Search for the cell housing the specified text and yield its [x, y] center coordinate. 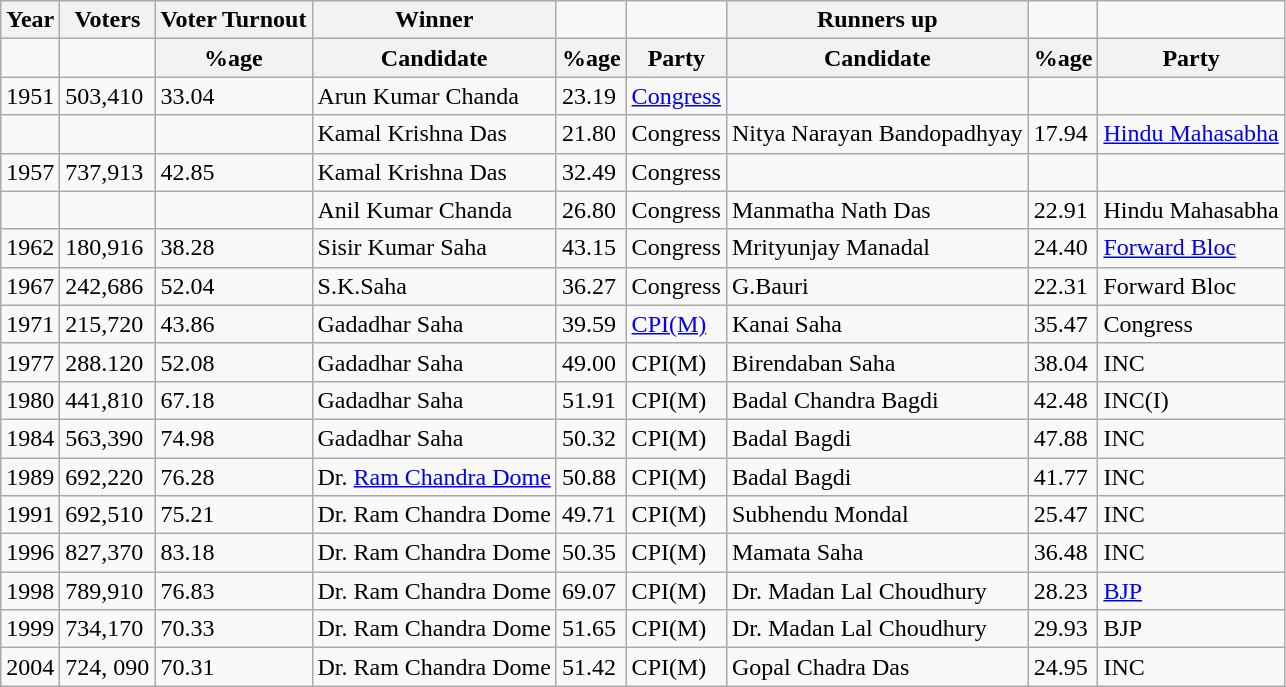
49.71 [591, 515]
1996 [30, 553]
1971 [30, 324]
43.86 [234, 324]
1984 [30, 438]
35.47 [1063, 324]
180,916 [108, 248]
288.120 [108, 362]
1977 [30, 362]
INC(I) [1191, 400]
24.40 [1063, 248]
52.08 [234, 362]
70.33 [234, 629]
26.80 [591, 210]
215,720 [108, 324]
G.Bauri [877, 286]
24.95 [1063, 667]
Subhendu Mondal [877, 515]
Gopal Chadra Das [877, 667]
50.32 [591, 438]
692,220 [108, 477]
Voters [108, 20]
43.15 [591, 248]
734,170 [108, 629]
1967 [30, 286]
827,370 [108, 553]
76.83 [234, 591]
692,510 [108, 515]
25.47 [1063, 515]
21.80 [591, 134]
39.59 [591, 324]
1962 [30, 248]
Year [30, 20]
Winner [434, 20]
Runners up [877, 20]
1998 [30, 591]
2004 [30, 667]
67.18 [234, 400]
74.98 [234, 438]
1991 [30, 515]
Birendaban Saha [877, 362]
503,410 [108, 96]
36.27 [591, 286]
36.48 [1063, 553]
41.77 [1063, 477]
724, 090 [108, 667]
17.94 [1063, 134]
563,390 [108, 438]
70.31 [234, 667]
42.48 [1063, 400]
1999 [30, 629]
1951 [30, 96]
75.21 [234, 515]
22.91 [1063, 210]
51.65 [591, 629]
S.K.Saha [434, 286]
49.00 [591, 362]
32.49 [591, 172]
Badal Chandra Bagdi [877, 400]
83.18 [234, 553]
Arun Kumar Chanda [434, 96]
51.91 [591, 400]
Mrityunjay Manadal [877, 248]
789,910 [108, 591]
52.04 [234, 286]
22.31 [1063, 286]
38.04 [1063, 362]
23.19 [591, 96]
1957 [30, 172]
33.04 [234, 96]
Voter Turnout [234, 20]
Sisir Kumar Saha [434, 248]
1980 [30, 400]
76.28 [234, 477]
50.35 [591, 553]
69.07 [591, 591]
42.85 [234, 172]
737,913 [108, 172]
38.28 [234, 248]
Kanai Saha [877, 324]
51.42 [591, 667]
Manmatha Nath Das [877, 210]
29.93 [1063, 629]
50.88 [591, 477]
Mamata Saha [877, 553]
441,810 [108, 400]
1989 [30, 477]
28.23 [1063, 591]
Nitya Narayan Bandopadhyay [877, 134]
Anil Kumar Chanda [434, 210]
242,686 [108, 286]
47.88 [1063, 438]
